Detect which cell encompasses the target text, then output its [x, y] center coordinate. 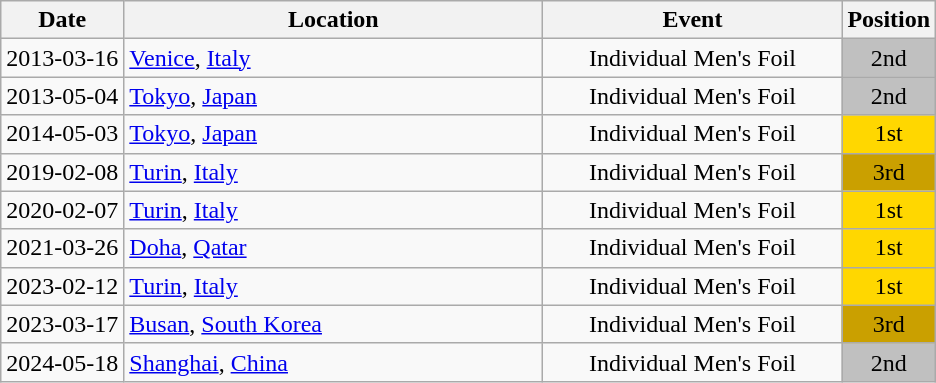
Event [692, 20]
2019-02-08 [62, 172]
2023-02-12 [62, 286]
Location [334, 20]
2023-03-17 [62, 324]
Shanghai, China [334, 362]
2021-03-26 [62, 248]
2014-05-03 [62, 134]
2020-02-07 [62, 210]
Venice, Italy [334, 58]
2013-03-16 [62, 58]
Position [889, 20]
2024-05-18 [62, 362]
Doha, Qatar [334, 248]
Date [62, 20]
Busan, South Korea [334, 324]
2013-05-04 [62, 96]
